Scan for the cell matching the given text and deliver its [X, Y] coordinate at center. 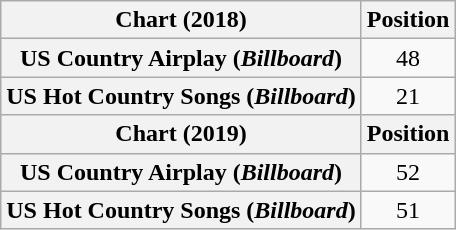
51 [408, 210]
Chart (2019) [181, 134]
21 [408, 96]
52 [408, 172]
Chart (2018) [181, 20]
48 [408, 58]
